Detect which cell encompasses the target text, then output its (x, y) center coordinate. 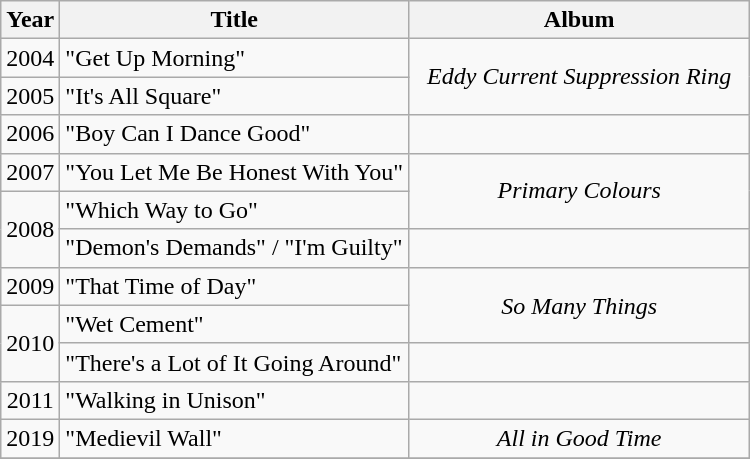
2005 (30, 96)
All in Good Time (580, 438)
2011 (30, 400)
"Boy Can I Dance Good" (234, 134)
Year (30, 20)
"Wet Cement" (234, 324)
"Get Up Morning" (234, 58)
Eddy Current Suppression Ring (580, 77)
2004 (30, 58)
Album (580, 20)
"Medievil Wall" (234, 438)
Primary Colours (580, 191)
2009 (30, 286)
"Walking in Unison" (234, 400)
So Many Things (580, 305)
"Demon's Demands" / "I'm Guilty" (234, 248)
"Which Way to Go" (234, 210)
2006 (30, 134)
2010 (30, 343)
"It's All Square" (234, 96)
"That Time of Day" (234, 286)
"You Let Me Be Honest With You" (234, 172)
2008 (30, 229)
"There's a Lot of It Going Around" (234, 362)
2007 (30, 172)
2019 (30, 438)
Title (234, 20)
